Extract the [X, Y] coordinate from the center of the cell holding the provided text.  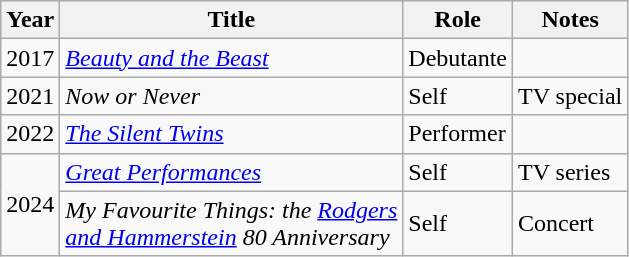
Role [458, 20]
2024 [30, 204]
Title [232, 20]
Concert [570, 224]
Performer [458, 134]
Beauty and the Beast [232, 58]
The Silent Twins [232, 134]
TV special [570, 96]
Now or Never [232, 96]
2021 [30, 96]
My Favourite Things: the Rodgersand Hammerstein 80 Anniversary [232, 224]
Great Performances [232, 172]
Year [30, 20]
2017 [30, 58]
Debutante [458, 58]
Notes [570, 20]
TV series [570, 172]
2022 [30, 134]
